Output the [X, Y] coordinate of the center of the cell containing the given text.  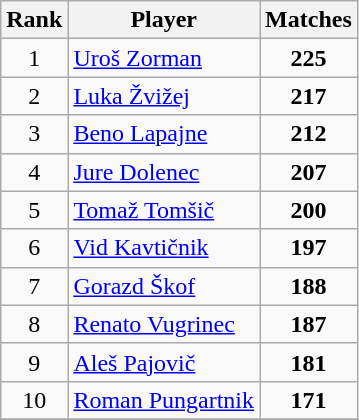
171 [309, 400]
188 [309, 286]
Gorazd Škof [164, 286]
Roman Pungartnik [164, 400]
Rank [34, 20]
187 [309, 324]
Tomaž Tomšič [164, 210]
212 [309, 134]
197 [309, 248]
225 [309, 58]
217 [309, 96]
Luka Žvižej [164, 96]
Vid Kavtičnik [164, 248]
200 [309, 210]
4 [34, 172]
10 [34, 400]
Player [164, 20]
Aleš Pajovič [164, 362]
Renato Vugrinec [164, 324]
207 [309, 172]
181 [309, 362]
Uroš Zorman [164, 58]
Matches [309, 20]
6 [34, 248]
9 [34, 362]
1 [34, 58]
3 [34, 134]
7 [34, 286]
Beno Lapajne [164, 134]
5 [34, 210]
8 [34, 324]
Jure Dolenec [164, 172]
2 [34, 96]
